Locate the cell with the specified text and output its [x, y] center coordinate. 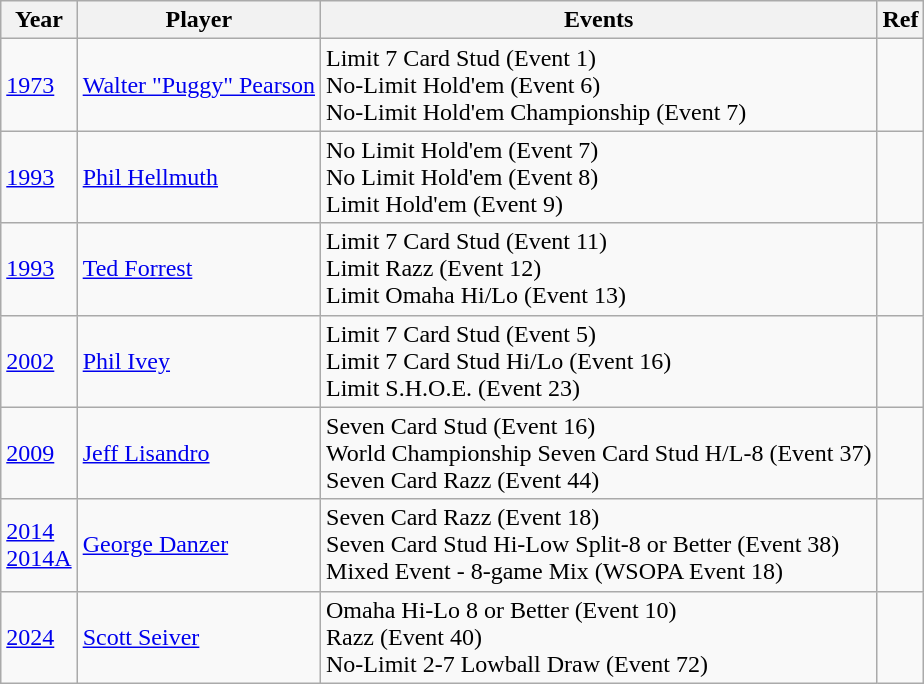
Ted Forrest [198, 269]
2009 [39, 453]
Phil Ivey [198, 361]
Omaha Hi-Lo 8 or Better (Event 10)Razz (Event 40)No-Limit 2-7 Lowball Draw (Event 72) [599, 637]
George Danzer [198, 545]
Scott Seiver [198, 637]
No Limit Hold'em (Event 7)No Limit Hold'em (Event 8)Limit Hold'em (Event 9) [599, 177]
Events [599, 20]
Phil Hellmuth [198, 177]
1973 [39, 85]
Jeff Lisandro [198, 453]
Player [198, 20]
Walter "Puggy" Pearson [198, 85]
2002 [39, 361]
Seven Card Razz (Event 18)Seven Card Stud Hi-Low Split-8 or Better (Event 38)Mixed Event - 8-game Mix (WSOPA Event 18) [599, 545]
Year [39, 20]
Ref [900, 20]
20142014A [39, 545]
Limit 7 Card Stud (Event 1)No-Limit Hold'em (Event 6)No-Limit Hold'em Championship (Event 7) [599, 85]
2024 [39, 637]
Limit 7 Card Stud (Event 11)Limit Razz (Event 12)Limit Omaha Hi/Lo (Event 13) [599, 269]
Limit 7 Card Stud (Event 5)Limit 7 Card Stud Hi/Lo (Event 16)Limit S.H.O.E. (Event 23) [599, 361]
Seven Card Stud (Event 16)World Championship Seven Card Stud H/L-8 (Event 37)Seven Card Razz (Event 44) [599, 453]
